Return [X, Y] of the center of cell containing provided text 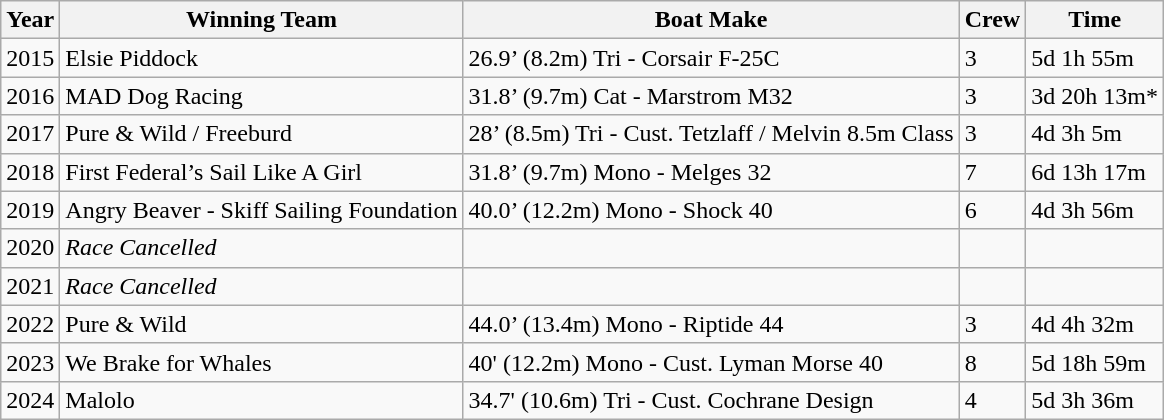
7 [992, 172]
4d 3h 5m [1095, 134]
4 [992, 400]
31.8’ (9.7m) Cat - Marstrom M32 [711, 96]
2017 [30, 134]
40.0’ (12.2m) Mono - Shock 40 [711, 210]
Winning Team [262, 20]
Time [1095, 20]
4d 3h 56m [1095, 210]
6d 13h 17m [1095, 172]
2019 [30, 210]
44.0’ (13.4m) Mono - Riptide 44 [711, 324]
Malolo [262, 400]
2016 [30, 96]
34.7' (10.6m) Tri - Cust. Cochrane Design [711, 400]
2021 [30, 286]
Pure & Wild / Freeburd [262, 134]
Pure & Wild [262, 324]
We Brake for Whales [262, 362]
6 [992, 210]
5d 1h 55m [1095, 58]
2024 [30, 400]
2015 [30, 58]
Angry Beaver - Skiff Sailing Foundation [262, 210]
28’ (8.5m) Tri - Cust. Tetzlaff / Melvin 8.5m Class [711, 134]
4d 4h 32m [1095, 324]
MAD Dog Racing [262, 96]
2022 [30, 324]
8 [992, 362]
5d 18h 59m [1095, 362]
First Federal’s Sail Like A Girl [262, 172]
Elsie Piddock [262, 58]
Crew [992, 20]
26.9’ (8.2m) Tri - Corsair F-25C [711, 58]
31.8’ (9.7m) Mono - Melges 32 [711, 172]
Year [30, 20]
5d 3h 36m [1095, 400]
2023 [30, 362]
3d 20h 13m* [1095, 96]
40' (12.2m) Mono - Cust. Lyman Morse 40 [711, 362]
2020 [30, 248]
Boat Make [711, 20]
2018 [30, 172]
